Detect which cell encompasses the target text, then output its (X, Y) center coordinate. 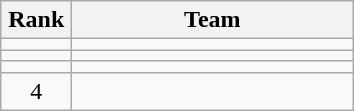
Team (212, 20)
4 (36, 91)
Rank (36, 20)
